Detect which cell encompasses the target text, then output its [x, y] center coordinate. 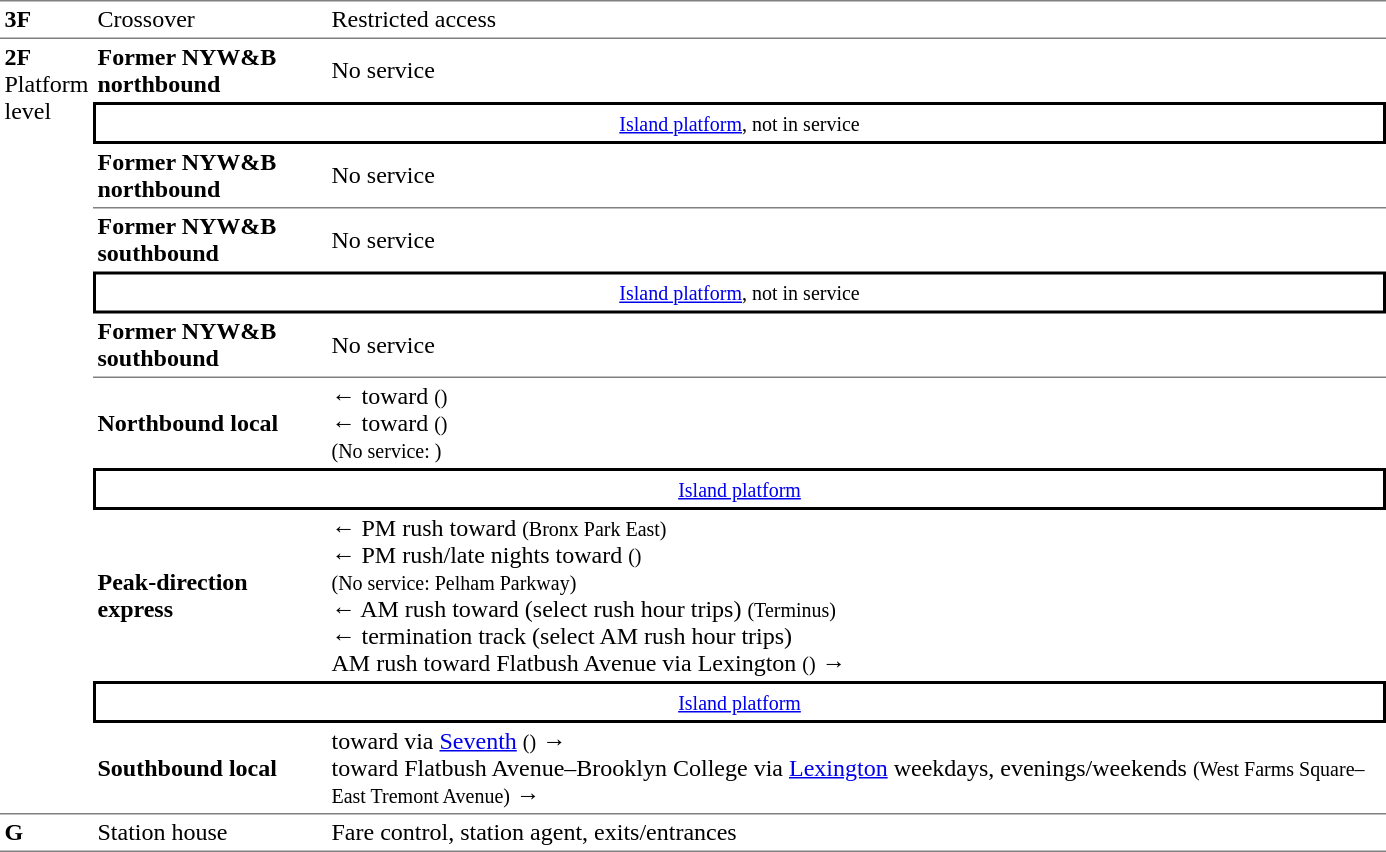
toward via Seventh () → toward Flatbush Avenue–Brooklyn College via Lexington weekdays, evenings/weekends (West Farms Square–East Tremont Avenue) → [856, 769]
Southbound local [210, 769]
G [46, 833]
3F [46, 19]
Northbound local [210, 423]
Station house [210, 833]
Restricted access [856, 19]
Fare control, station agent, exits/entrances [856, 833]
Peak-direction express [210, 596]
← toward ()← toward () (No service: ) [856, 423]
2FPlatform level [46, 426]
Crossover [210, 19]
